Identify which cell holds the provided text, then report its [x, y] central coordinate. 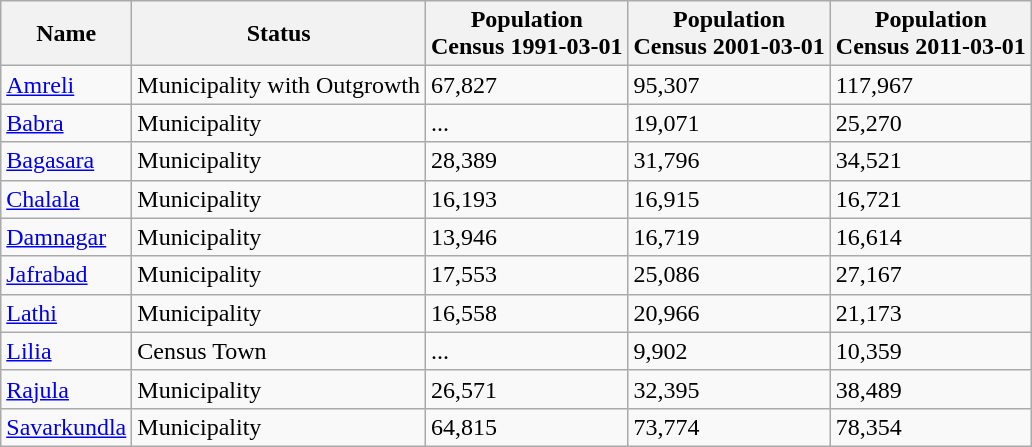
31,796 [729, 161]
PopulationCensus 2001-03-01 [729, 34]
20,966 [729, 313]
9,902 [729, 351]
19,071 [729, 123]
16,614 [930, 237]
Municipality with Outgrowth [279, 85]
73,774 [729, 427]
10,359 [930, 351]
95,307 [729, 85]
Damnagar [66, 237]
Amreli [66, 85]
Babra [66, 123]
13,946 [527, 237]
67,827 [527, 85]
Lathi [66, 313]
Lilia [66, 351]
16,915 [729, 199]
38,489 [930, 389]
Name [66, 34]
78,354 [930, 427]
PopulationCensus 2011-03-01 [930, 34]
Rajula [66, 389]
21,173 [930, 313]
17,553 [527, 275]
28,389 [527, 161]
Status [279, 34]
32,395 [729, 389]
16,558 [527, 313]
25,270 [930, 123]
Chalala [66, 199]
34,521 [930, 161]
64,815 [527, 427]
117,967 [930, 85]
Jafrabad [66, 275]
27,167 [930, 275]
25,086 [729, 275]
PopulationCensus 1991-03-01 [527, 34]
16,193 [527, 199]
Bagasara [66, 161]
Census Town [279, 351]
16,721 [930, 199]
26,571 [527, 389]
16,719 [729, 237]
Savarkundla [66, 427]
